Determine the [x, y] coordinate at the center of the cell enclosing the given text.  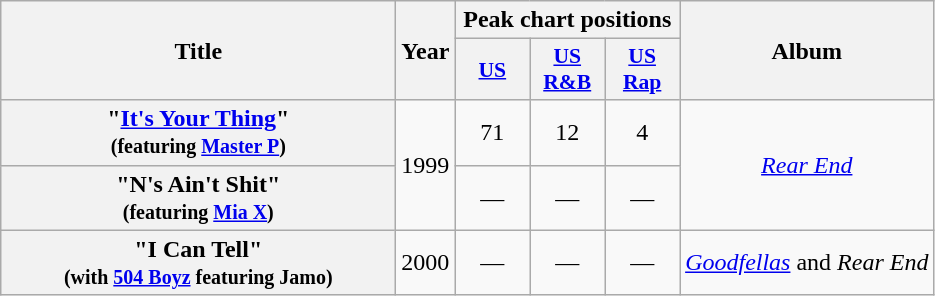
USR&B [568, 70]
"N's Ain't Shit"(featuring Mia X) [198, 198]
12 [568, 132]
Goodfellas and Rear End [807, 262]
1999 [426, 165]
Year [426, 50]
"I Can Tell"(with 504 Boyz featuring Jamo) [198, 262]
Rear End [807, 165]
US [492, 70]
4 [642, 132]
"It's Your Thing"(featuring Master P) [198, 132]
Album [807, 50]
Title [198, 50]
Peak chart positions [568, 20]
71 [492, 132]
USRap [642, 70]
2000 [426, 262]
